Pinpoint the cell where the given text exists, returning its (x, y) midpoint coordinate. 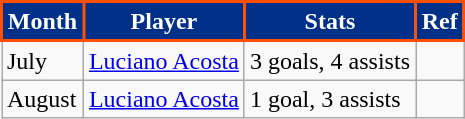
Month (43, 22)
Stats (330, 22)
Ref (440, 22)
August (43, 99)
July (43, 60)
1 goal, 3 assists (330, 99)
Player (164, 22)
3 goals, 4 assists (330, 60)
